From the cell containing the given text, extract its center point as [X, Y] coordinate. 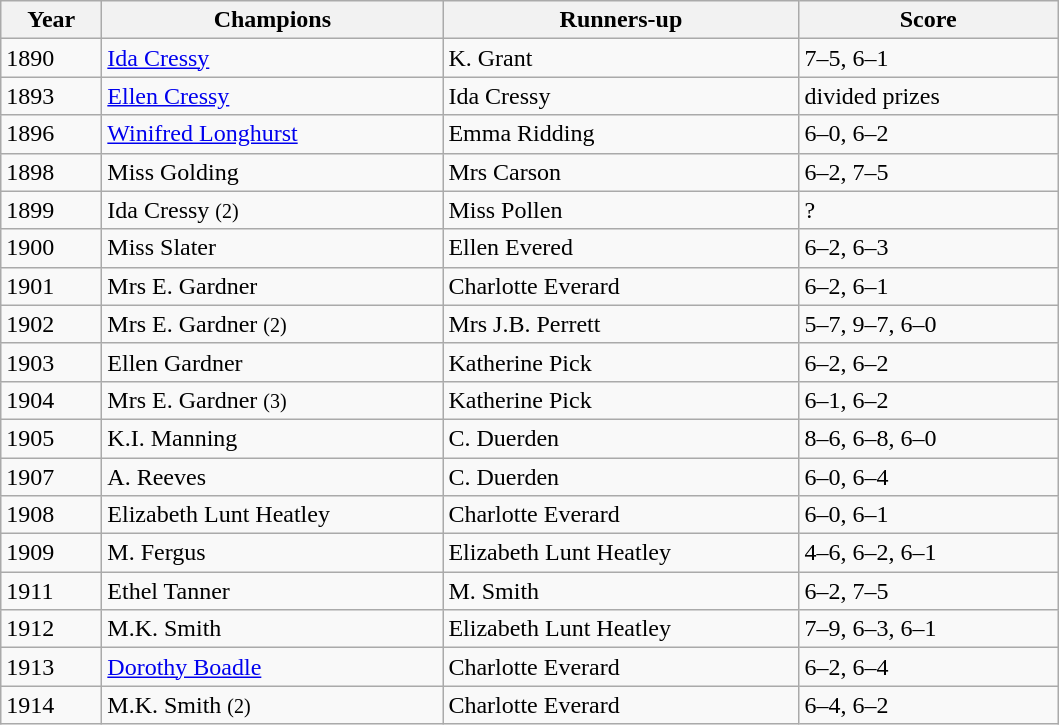
1908 [52, 515]
1905 [52, 438]
1909 [52, 553]
M. Smith [621, 591]
M.K. Smith (2) [272, 705]
Winifred Longhurst [272, 134]
divided prizes [928, 96]
6–0, 6–2 [928, 134]
1904 [52, 400]
Mrs J.B. Perrett [621, 324]
1914 [52, 705]
Dorothy Boadle [272, 667]
Mrs E. Gardner (2) [272, 324]
1899 [52, 210]
1900 [52, 248]
Miss Golding [272, 172]
Score [928, 20]
Mrs E. Gardner [272, 286]
M. Fergus [272, 553]
Emma Ridding [621, 134]
6–2, 6–4 [928, 667]
Runners-up [621, 20]
1901 [52, 286]
A. Reeves [272, 477]
6–2, 6–2 [928, 362]
1903 [52, 362]
M.K. Smith [272, 629]
K.I. Manning [272, 438]
1896 [52, 134]
Champions [272, 20]
Miss Pollen [621, 210]
Year [52, 20]
? [928, 210]
6–2, 6–3 [928, 248]
Ida Cressy (2) [272, 210]
1911 [52, 591]
1893 [52, 96]
5–7, 9–7, 6–0 [928, 324]
4–6, 6–2, 6–1 [928, 553]
1913 [52, 667]
6–0, 6–4 [928, 477]
Ethel Tanner [272, 591]
Ellen Gardner [272, 362]
1907 [52, 477]
1912 [52, 629]
7–9, 6–3, 6–1 [928, 629]
6–0, 6–1 [928, 515]
Miss Slater [272, 248]
1902 [52, 324]
6–1, 6–2 [928, 400]
1890 [52, 58]
7–5, 6–1 [928, 58]
Mrs E. Gardner (3) [272, 400]
8–6, 6–8, 6–0 [928, 438]
Ellen Evered [621, 248]
6–4, 6–2 [928, 705]
1898 [52, 172]
Mrs Carson [621, 172]
6–2, 6–1 [928, 286]
K. Grant [621, 58]
Ellen Cressy [272, 96]
